Scan for the cell matching the given text and deliver its [X, Y] coordinate at center. 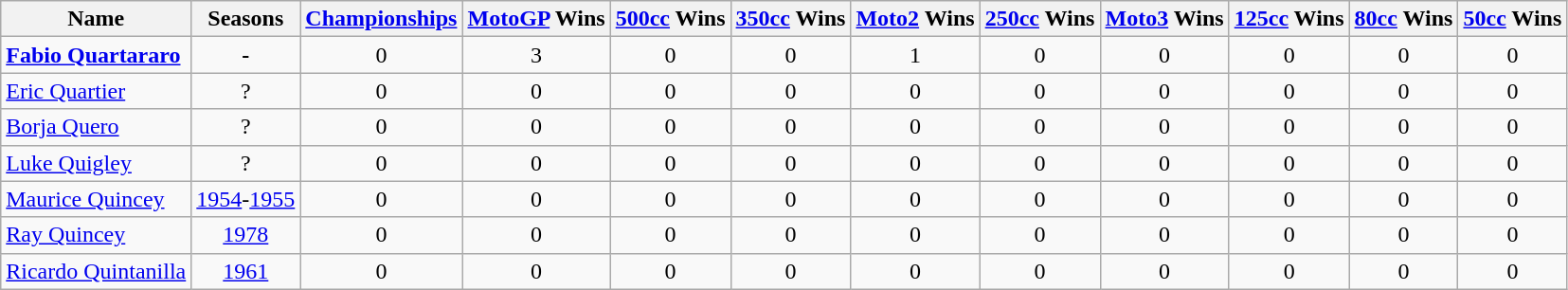
125cc Wins [1289, 19]
1 [915, 55]
50cc Wins [1512, 19]
Luke Quigley [97, 163]
MotoGP Wins [536, 19]
Fabio Quartararo [97, 55]
Eric Quartier [97, 91]
Championships [381, 19]
Seasons [246, 19]
- [246, 55]
Ray Quincey [97, 235]
1954-1955 [246, 199]
Borja Quero [97, 127]
350cc Wins [790, 19]
Moto3 Wins [1164, 19]
80cc Wins [1404, 19]
Moto2 Wins [915, 19]
Ricardo Quintanilla [97, 271]
3 [536, 55]
1978 [246, 235]
500cc Wins [671, 19]
Maurice Quincey [97, 199]
250cc Wins [1040, 19]
1961 [246, 271]
Name [97, 19]
